For the text-containing cell, return its midpoint in (X, Y) coordinate format. 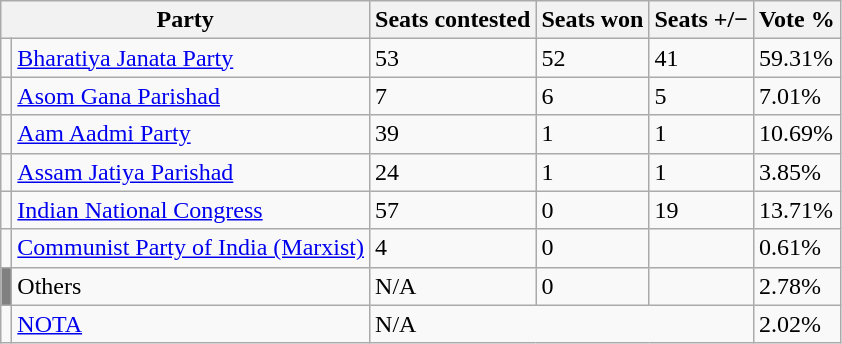
Party (186, 20)
Asom Gana Parishad (191, 96)
4 (453, 248)
24 (453, 172)
3.85% (796, 172)
13.71% (796, 210)
10.69% (796, 134)
53 (453, 58)
Communist Party of India (Marxist) (191, 248)
Vote % (796, 20)
52 (592, 58)
Seats contested (453, 20)
2.78% (796, 286)
NOTA (191, 324)
2.02% (796, 324)
Aam Aadmi Party (191, 134)
Others (191, 286)
Assam Jatiya Parishad (191, 172)
Bharatiya Janata Party (191, 58)
7 (453, 96)
Indian National Congress (191, 210)
19 (701, 210)
5 (701, 96)
59.31% (796, 58)
7.01% (796, 96)
Seats won (592, 20)
41 (701, 58)
39 (453, 134)
Seats +/− (701, 20)
57 (453, 210)
0.61% (796, 248)
6 (592, 96)
